Locate the cell with the specified text and output its [x, y] center coordinate. 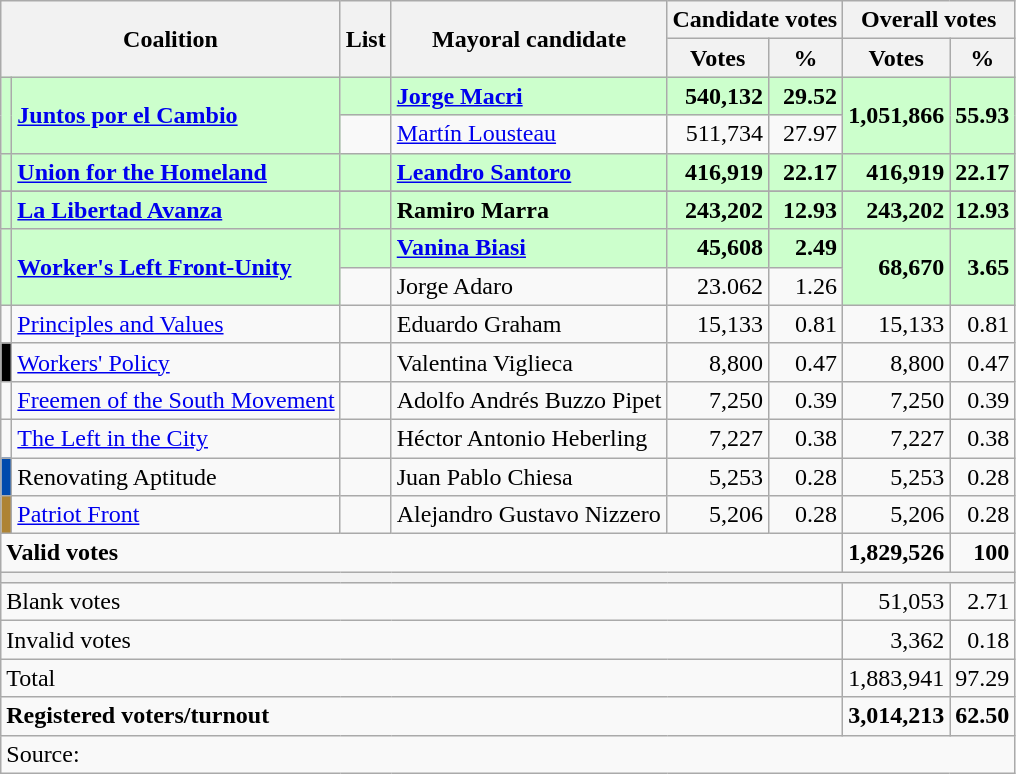
Registered voters/turnout [422, 716]
Overall votes [929, 20]
List [366, 39]
Blank votes [422, 602]
62.50 [982, 716]
3.65 [982, 267]
Valid votes [422, 553]
55.93 [982, 115]
Martín Lousteau [529, 134]
Total [422, 678]
Renovating Aptitude [176, 477]
Juntos por el Cambio [176, 115]
Coalition [170, 39]
Leandro Santoro [529, 172]
Mayoral candidate [529, 39]
23.062 [718, 286]
Jorge Macri [529, 96]
97.29 [982, 678]
3,362 [896, 640]
3,014,213 [896, 716]
68,670 [896, 267]
511,734 [718, 134]
Vanina Biasi [529, 248]
1.26 [805, 286]
Eduardo Graham [529, 324]
0.18 [982, 640]
Héctor Antonio Heberling [529, 438]
540,132 [718, 96]
Worker's Left Front-Unity [176, 267]
1,883,941 [896, 678]
2.49 [805, 248]
1,829,526 [896, 553]
Principles and Values [176, 324]
La Libertad Avanza [176, 210]
Invalid votes [422, 640]
Freemen of the South Movement [176, 400]
The Left in the City [176, 438]
51,053 [896, 602]
Patriot Front [176, 515]
2.71 [982, 602]
Jorge Adaro [529, 286]
45,608 [718, 248]
27.97 [805, 134]
Union for the Homeland [176, 172]
Source: [508, 754]
100 [982, 553]
29.52 [805, 96]
Juan Pablo Chiesa [529, 477]
Adolfo Andrés Buzzo Pipet [529, 400]
1,051,866 [896, 115]
Ramiro Marra [529, 210]
Workers' Policy [176, 362]
Valentina Viglieca [529, 362]
Candidate votes [755, 20]
Alejandro Gustavo Nizzero [529, 515]
